Pinpoint the cell where the given text exists, returning its (X, Y) midpoint coordinate. 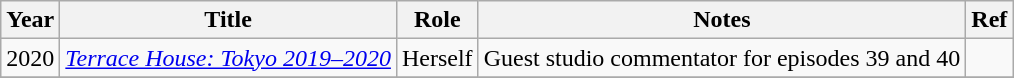
Role (437, 20)
Notes (722, 20)
2020 (30, 58)
Herself (437, 58)
Ref (990, 20)
Guest studio commentator for episodes 39 and 40 (722, 58)
Terrace House: Tokyo 2019–2020 (228, 58)
Year (30, 20)
Title (228, 20)
